Determine the [X, Y] coordinate at the center of the cell enclosing the given text.  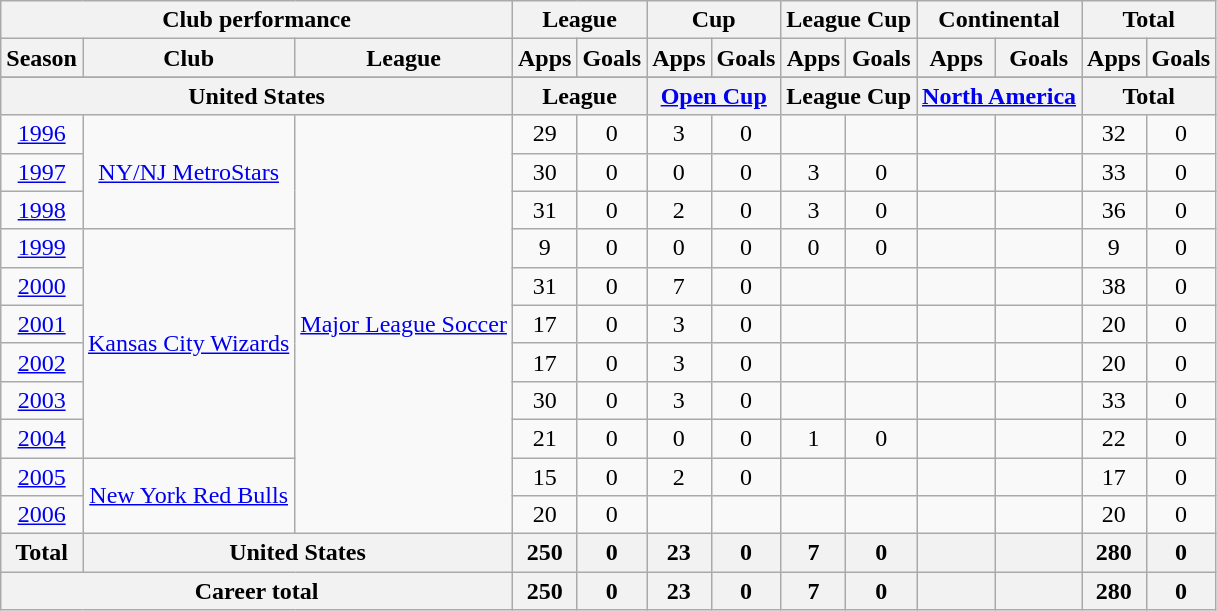
Cup [714, 20]
2002 [42, 362]
38 [1114, 286]
1999 [42, 248]
1998 [42, 210]
32 [1114, 134]
36 [1114, 210]
2003 [42, 400]
Career total [257, 591]
New York Red Bulls [188, 496]
15 [544, 477]
NY/NJ MetroStars [188, 172]
Major League Soccer [404, 324]
1996 [42, 134]
2005 [42, 477]
1997 [42, 172]
2006 [42, 515]
Season [42, 58]
29 [544, 134]
Kansas City Wizards [188, 343]
22 [1114, 438]
2001 [42, 324]
Continental [1000, 20]
2000 [42, 286]
1 [814, 438]
North America [1000, 96]
21 [544, 438]
Open Cup [714, 96]
Club performance [257, 20]
2004 [42, 438]
Club [188, 58]
